Provide the (x, y) coordinate of the cell's center where the given text is located.  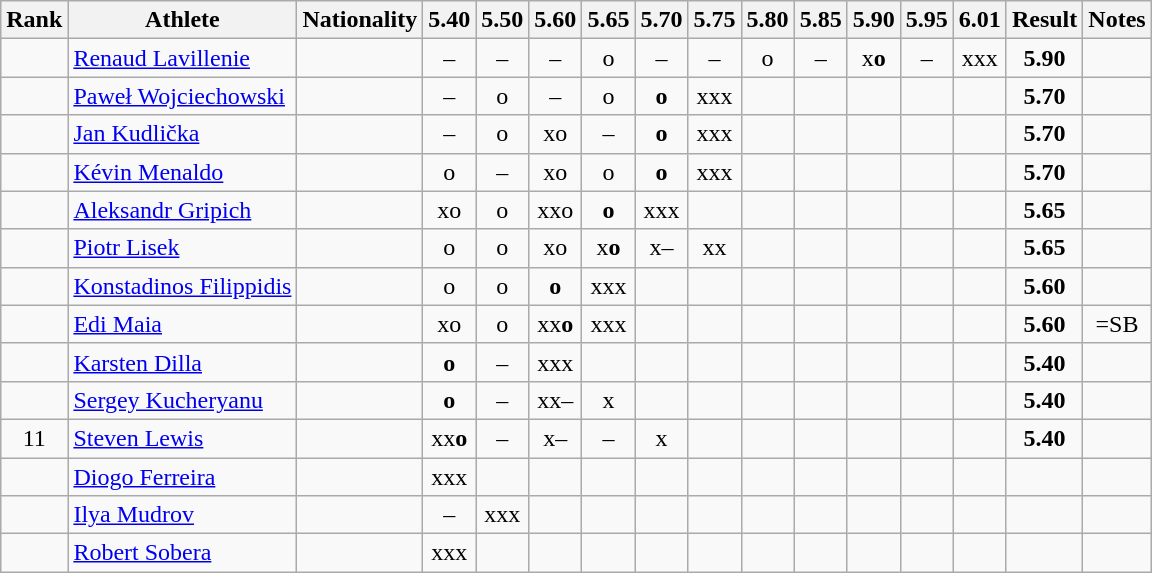
Paweł Wojciechowski (182, 96)
5.50 (502, 20)
5.85 (820, 20)
5.75 (714, 20)
Renaud Lavillenie (182, 58)
Konstadinos Filippidis (182, 286)
Notes (1117, 20)
Sergey Kucheryanu (182, 400)
xx (714, 248)
Robert Sobera (182, 553)
=SB (1117, 324)
Piotr Lisek (182, 248)
Karsten Dilla (182, 362)
Athlete (182, 20)
5.80 (768, 20)
Result (1044, 20)
Ilya Mudrov (182, 515)
xx– (556, 400)
Rank (34, 20)
6.01 (980, 20)
Nationality (360, 20)
Kévin Menaldo (182, 172)
Jan Kudlička (182, 134)
Diogo Ferreira (182, 477)
5.95 (926, 20)
11 (34, 438)
Edi Maia (182, 324)
Steven Lewis (182, 438)
Aleksandr Gripich (182, 210)
